Determine the (X, Y) coordinate at the center of the cell enclosing the given text.  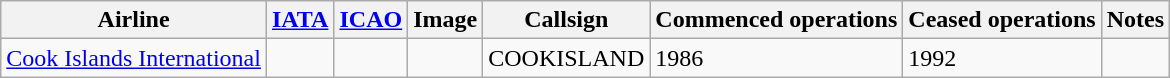
Callsign (566, 20)
IATA (300, 20)
Ceased operations (1002, 20)
Airline (134, 20)
ICAO (371, 20)
Cook Islands International (134, 58)
Notes (1135, 20)
1992 (1002, 58)
Image (446, 20)
COOKISLAND (566, 58)
Commenced operations (776, 20)
1986 (776, 58)
